Extract the (x, y) coordinate from the center of the cell holding the provided text.  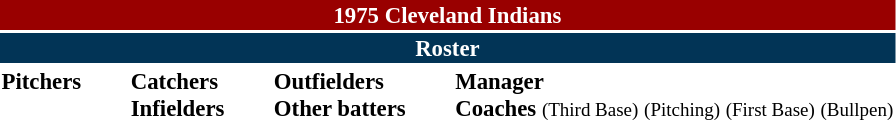
1975 Cleveland Indians (448, 15)
Roster (448, 48)
